Identify which cell holds the provided text, then report its [x, y] central coordinate. 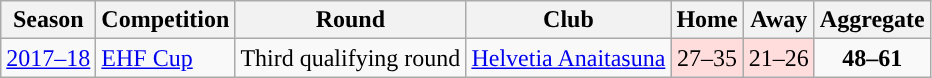
2017–18 [48, 58]
Aggregate [872, 20]
Club [568, 20]
Competition [166, 20]
Season [48, 20]
EHF Cup [166, 58]
Home [707, 20]
Helvetia Anaitasuna [568, 58]
Round [350, 20]
21–26 [778, 58]
48–61 [872, 58]
27–35 [707, 58]
Third qualifying round [350, 58]
Away [778, 20]
